From the cell containing the given text, extract its center point as (x, y) coordinate. 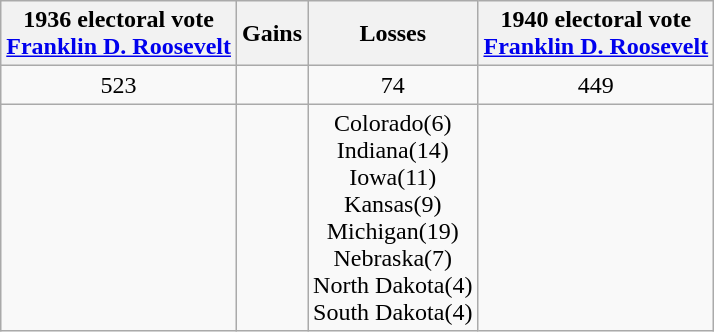
449 (596, 85)
Colorado(6)Indiana(14)Iowa(11)Kansas(9)Michigan(19)Nebraska(7)North Dakota(4)South Dakota(4) (393, 218)
1936 electoral voteFranklin D. Roosevelt (119, 34)
Losses (393, 34)
523 (119, 85)
74 (393, 85)
1940 electoral voteFranklin D. Roosevelt (596, 34)
Gains (272, 34)
